For the text-containing cell, return its midpoint in [x, y] coordinate format. 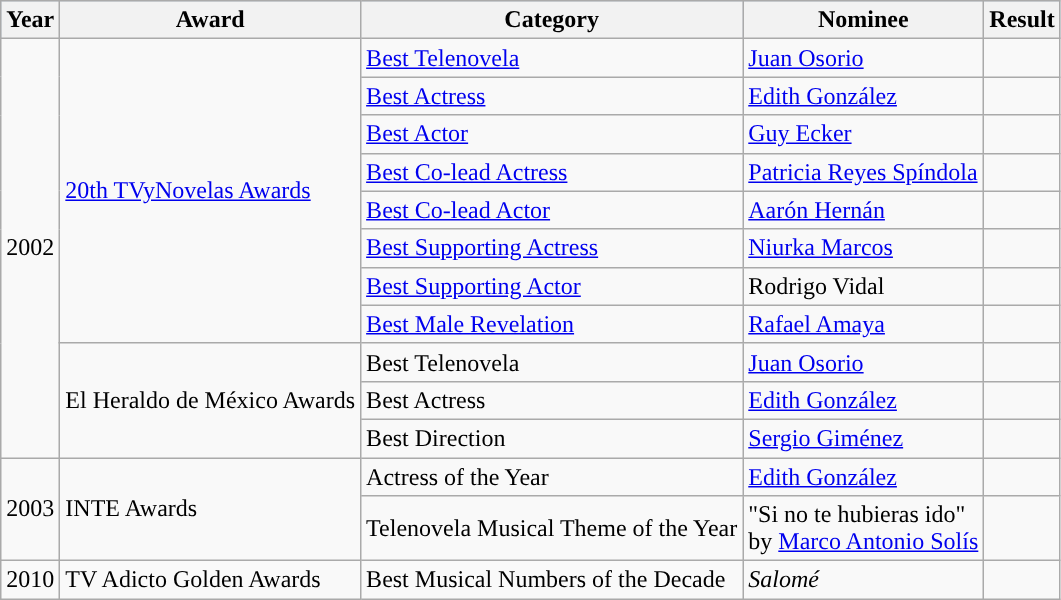
Aarón Hernán [864, 210]
Sergio Giménez [864, 438]
2010 [30, 580]
Guy Ecker [864, 134]
Actress of the Year [552, 477]
Salomé [864, 580]
Result [1022, 20]
Best Supporting Actress [552, 248]
Rodrigo Vidal [864, 286]
"Si no te hubieras ido" by Marco Antonio Solís [864, 528]
Best Direction [552, 438]
Best Actor [552, 134]
2003 [30, 510]
Best Supporting Actor [552, 286]
El Heraldo de México Awards [210, 400]
Best Co-lead Actress [552, 172]
2002 [30, 248]
TV Adicto Golden Awards [210, 580]
Best Male Revelation [552, 324]
Category [552, 20]
Best Co-lead Actor [552, 210]
Rafael Amaya [864, 324]
Niurka Marcos [864, 248]
Best Musical Numbers of the Decade [552, 580]
Telenovela Musical Theme of the Year [552, 528]
Year [30, 20]
Patricia Reyes Spíndola [864, 172]
Nominee [864, 20]
Award [210, 20]
20th TVyNovelas Awards [210, 191]
INTE Awards [210, 510]
